Extract the (X, Y) coordinate from the center of the cell holding the provided text.  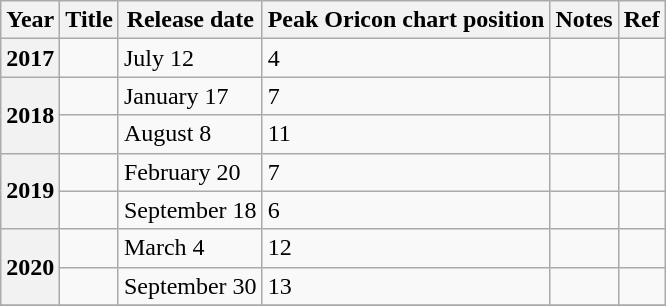
2017 (30, 58)
Notes (584, 20)
13 (406, 286)
July 12 (190, 58)
September 18 (190, 210)
11 (406, 134)
4 (406, 58)
August 8 (190, 134)
Peak Oricon chart position (406, 20)
2019 (30, 191)
Ref (642, 20)
6 (406, 210)
February 20 (190, 172)
12 (406, 248)
January 17 (190, 96)
Release date (190, 20)
Year (30, 20)
March 4 (190, 248)
Title (90, 20)
2020 (30, 267)
2018 (30, 115)
September 30 (190, 286)
